Identify which cell holds the provided text, then report its (x, y) central coordinate. 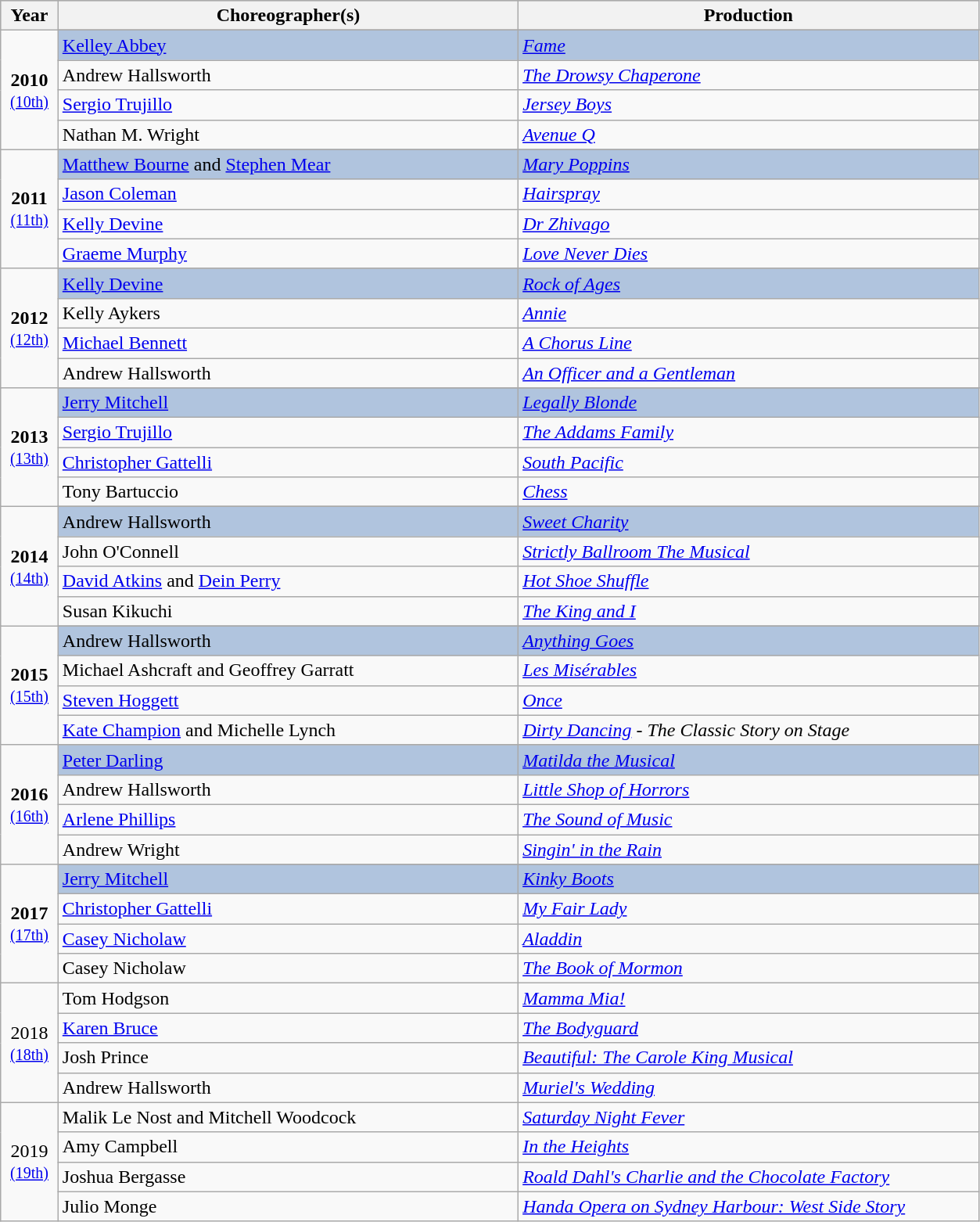
Muriel's Wedding (748, 1087)
A Chorus Line (748, 343)
Tony Bartuccio (288, 492)
Julio Monge (288, 1206)
Strictly Ballroom The Musical (748, 552)
Fame (748, 45)
2013(13th) (30, 447)
The Sound of Music (748, 819)
Rock of Ages (748, 283)
Mary Poppins (748, 164)
Peter Darling (288, 760)
Annie (748, 313)
Choreographer(s) (288, 16)
2010(10th) (30, 90)
Nathan M. Wright (288, 135)
Handa Opera on Sydney Harbour: West Side Story (748, 1206)
Hot Shoe Shuffle (748, 581)
Anything Goes (748, 641)
Arlene Phillips (288, 819)
Dr Zhivago (748, 224)
In the Heights (748, 1147)
Matilda the Musical (748, 760)
Josh Prince (288, 1058)
Production (748, 16)
Andrew Wright (288, 849)
Aladdin (748, 939)
Jersey Boys (748, 105)
Legally Blonde (748, 403)
The King and I (748, 611)
Matthew Bourne and Stephen Mear (288, 164)
2011(11th) (30, 209)
Steven Hoggett (288, 700)
An Officer and a Gentleman (748, 373)
David Atkins and Dein Perry (288, 581)
Little Shop of Horrors (748, 789)
Once (748, 700)
2016 (16th) (30, 804)
2012(12th) (30, 328)
Love Never Dies (748, 253)
Beautiful: The Carole King Musical (748, 1058)
The Addams Family (748, 433)
Susan Kikuchi (288, 611)
2017 (17th) (30, 924)
Roald Dahl's Charlie and the Chocolate Factory (748, 1177)
Dirty Dancing - The Classic Story on Stage (748, 730)
Joshua Bergasse (288, 1177)
My Fair Lady (748, 909)
Chess (748, 492)
The Book of Mormon (748, 969)
Kelly Aykers (288, 313)
2019 (19th) (30, 1162)
2014(14th) (30, 566)
Sweet Charity (748, 522)
Michael Ashcraft and Geoffrey Garratt (288, 670)
John O'Connell (288, 552)
Saturday Night Fever (748, 1117)
Malik Le Nost and Mitchell Woodcock (288, 1117)
Michael Bennett (288, 343)
Karen Bruce (288, 1028)
Amy Campbell (288, 1147)
Hairspray (748, 194)
The Bodyguard (748, 1028)
South Pacific (748, 462)
Les Misérables (748, 670)
Tom Hodgson (288, 998)
Kelley Abbey (288, 45)
Year (30, 16)
Kate Champion and Michelle Lynch (288, 730)
2018 (18th) (30, 1043)
Singin' in the Rain (748, 849)
Graeme Murphy (288, 253)
2015(15th) (30, 685)
Avenue Q (748, 135)
Jason Coleman (288, 194)
Kinky Boots (748, 879)
Mamma Mia! (748, 998)
The Drowsy Chaperone (748, 75)
